Find where the given text appears and provide that cell's center as (x, y) coordinate. 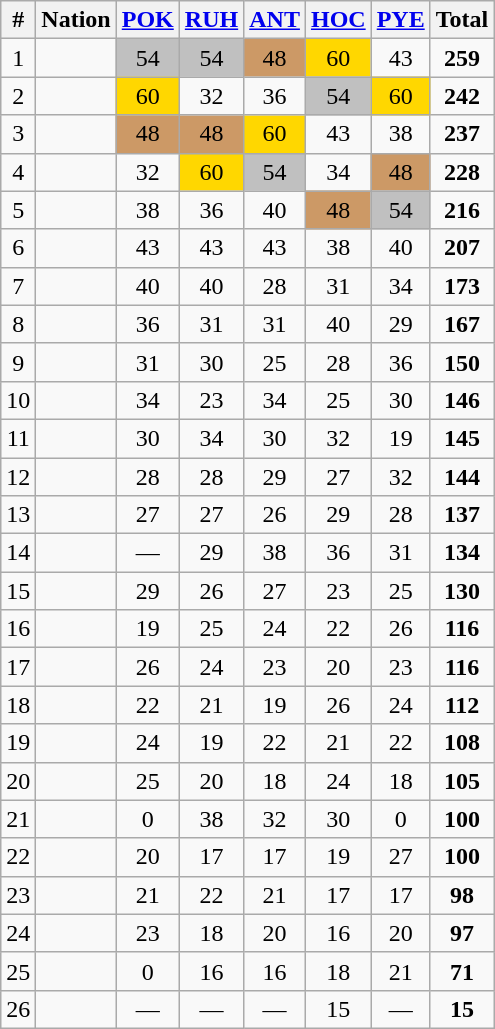
# (18, 20)
134 (462, 553)
146 (462, 400)
Total (462, 20)
3 (18, 134)
2 (18, 96)
108 (462, 743)
167 (462, 324)
RUH (211, 20)
97 (462, 933)
105 (462, 781)
12 (18, 477)
POK (148, 20)
9 (18, 362)
ANT (275, 20)
216 (462, 210)
11 (18, 438)
14 (18, 553)
173 (462, 286)
8 (18, 324)
98 (462, 895)
1 (18, 58)
242 (462, 96)
228 (462, 172)
71 (462, 971)
237 (462, 134)
112 (462, 705)
4 (18, 172)
145 (462, 438)
5 (18, 210)
144 (462, 477)
10 (18, 400)
150 (462, 362)
6 (18, 248)
259 (462, 58)
130 (462, 591)
207 (462, 248)
137 (462, 515)
HOC (338, 20)
PYE (400, 20)
Nation (76, 20)
13 (18, 515)
7 (18, 286)
